Pinpoint the cell where the given text exists, returning its [X, Y] midpoint coordinate. 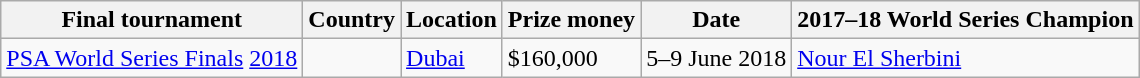
Dubai [452, 58]
Location [452, 20]
5–9 June 2018 [716, 58]
2017–18 World Series Champion [966, 20]
PSA World Series Finals 2018 [152, 58]
Prize money [571, 20]
$160,000 [571, 58]
Date [716, 20]
Final tournament [152, 20]
Country [352, 20]
Nour El Sherbini [966, 58]
